For the text-containing cell, return its midpoint in (X, Y) coordinate format. 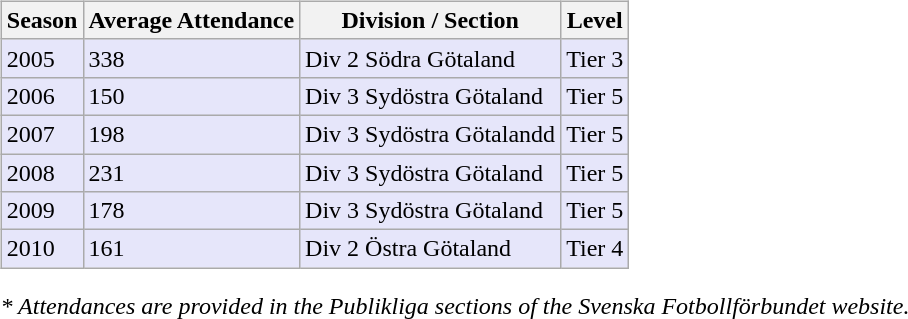
Div 2 Södra Götaland (430, 58)
198 (192, 134)
Div 2 Östra Götaland (430, 249)
2005 (42, 58)
Average Attendance (192, 20)
2008 (42, 173)
Div 3 Sydöstra Götalandd (430, 134)
2006 (42, 96)
Division / Section (430, 20)
2007 (42, 134)
338 (192, 58)
231 (192, 173)
Tier 3 (595, 58)
178 (192, 211)
2009 (42, 211)
2010 (42, 249)
Season (42, 20)
Level (595, 20)
Tier 4 (595, 249)
161 (192, 249)
150 (192, 96)
